From the cell containing the given text, extract its center point as (x, y) coordinate. 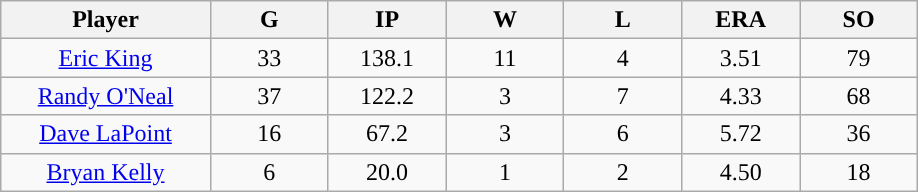
18 (859, 172)
Eric King (106, 58)
138.1 (387, 58)
36 (859, 134)
37 (269, 96)
2 (623, 172)
4 (623, 58)
11 (505, 58)
4.33 (741, 96)
67.2 (387, 134)
Bryan Kelly (106, 172)
122.2 (387, 96)
ERA (741, 20)
68 (859, 96)
20.0 (387, 172)
1 (505, 172)
L (623, 20)
W (505, 20)
4.50 (741, 172)
3.51 (741, 58)
G (269, 20)
79 (859, 58)
Randy O'Neal (106, 96)
IP (387, 20)
5.72 (741, 134)
Player (106, 20)
7 (623, 96)
16 (269, 134)
33 (269, 58)
Dave LaPoint (106, 134)
SO (859, 20)
